Find where the given text appears and provide that cell's center as [x, y] coordinate. 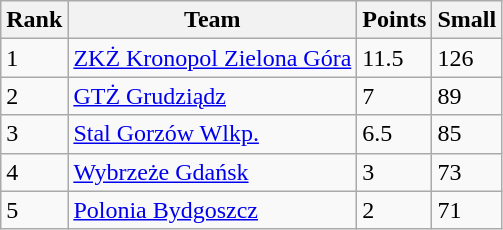
Rank [34, 20]
11.5 [394, 58]
4 [34, 172]
7 [394, 96]
126 [467, 58]
85 [467, 134]
Small [467, 20]
89 [467, 96]
Polonia Bydgoszcz [212, 210]
1 [34, 58]
Team [212, 20]
6.5 [394, 134]
5 [34, 210]
Points [394, 20]
GTŻ Grudziądz [212, 96]
73 [467, 172]
Stal Gorzów Wlkp. [212, 134]
71 [467, 210]
Wybrzeże Gdańsk [212, 172]
ZKŻ Kronopol Zielona Góra [212, 58]
